Capture the cell that displays the provided text and extract its [x, y] central coordinate. 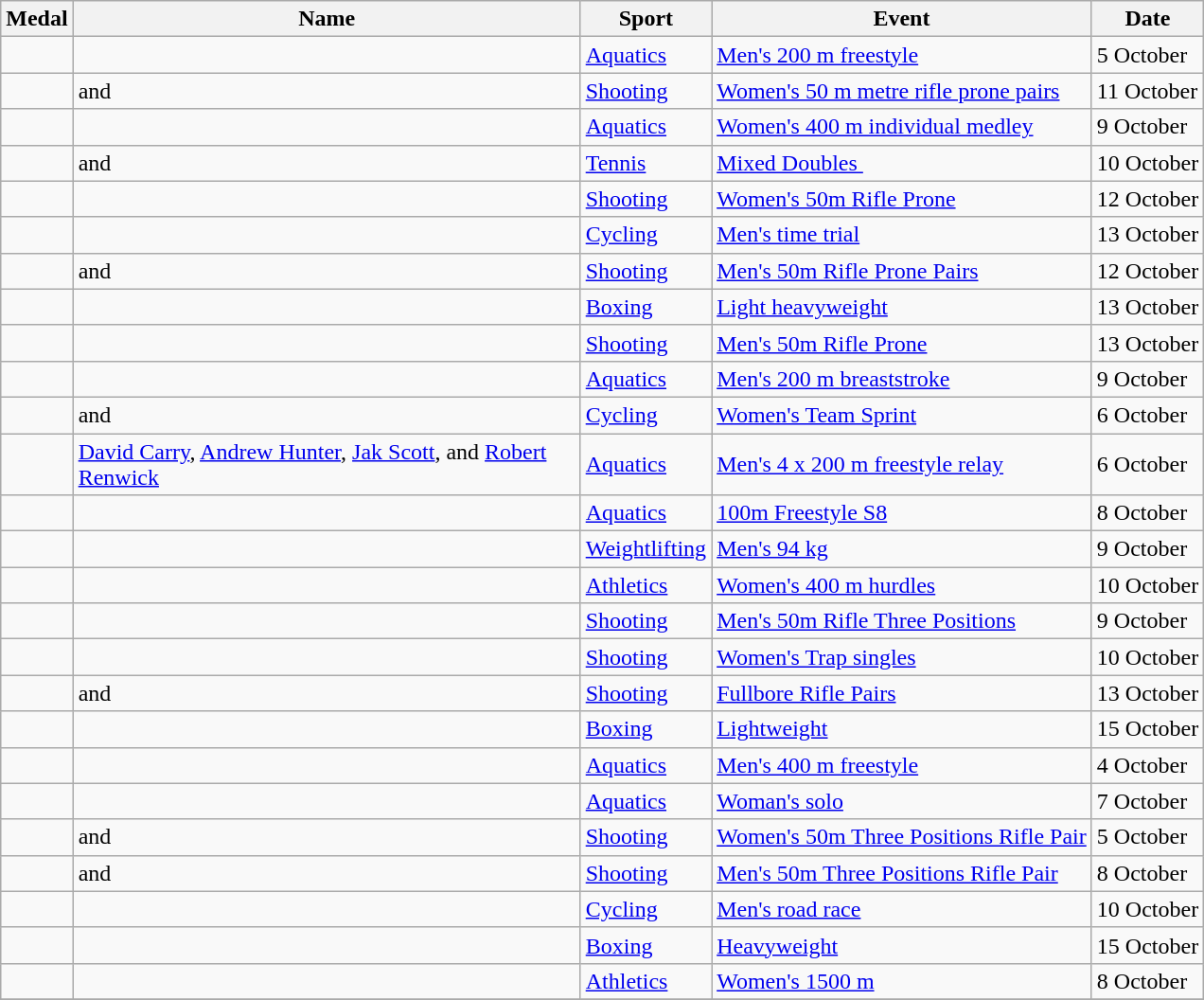
Women's 400 m hurdles [902, 585]
Women's 50 m metre rifle prone pairs [902, 91]
Men's 50m Three Positions Rifle Pair [902, 873]
Sport [646, 19]
Women's 1500 m [902, 981]
7 October [1147, 801]
100m Freestyle S8 [902, 513]
Men's 50m Rifle Three Positions [902, 621]
Event [902, 19]
Name [327, 19]
Women's 50m Rifle Prone [902, 199]
Weightlifting [646, 549]
Women's Team Sprint [902, 415]
4 October [1147, 765]
Women's 400 m individual medley [902, 127]
Men's 200 m breaststroke [902, 379]
Medal [37, 19]
Heavyweight [902, 945]
Fullbore Rifle Pairs [902, 693]
Men's 400 m freestyle [902, 765]
Date [1147, 19]
Men's 50m Rifle Prone Pairs [902, 271]
Men's 4 x 200 m freestyle relay [902, 464]
11 October [1147, 91]
Men's 50m Rifle Prone [902, 343]
Lightweight [902, 729]
Light heavyweight [902, 307]
Men's 200 m freestyle [902, 55]
Woman's solo [902, 801]
Women's Trap singles [902, 657]
Women's 50m Three Positions Rifle Pair [902, 837]
Tennis [646, 163]
Men's time trial [902, 235]
Mixed Doubles [902, 163]
Men's road race [902, 909]
David Carry, Andrew Hunter, Jak Scott, and Robert Renwick [327, 464]
Men's 94 kg [902, 549]
